Find where the given text appears and provide that cell's center as (x, y) coordinate. 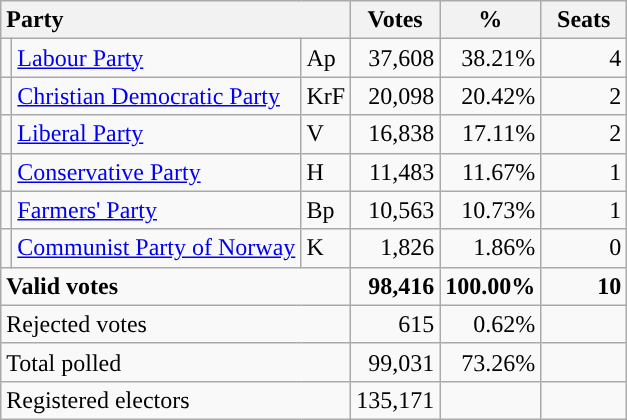
Registered electors (176, 400)
1,826 (396, 248)
10 (584, 286)
98,416 (396, 286)
615 (396, 324)
Votes (396, 20)
KrF (326, 96)
Seats (584, 20)
11.67% (490, 172)
K (326, 248)
4 (584, 58)
10.73% (490, 210)
V (326, 134)
Christian Democratic Party (156, 96)
Conservative Party (156, 172)
Labour Party (156, 58)
Communist Party of Norway (156, 248)
H (326, 172)
37,608 (396, 58)
Farmers' Party (156, 210)
Valid votes (176, 286)
1.86% (490, 248)
0 (584, 248)
Bp (326, 210)
38.21% (490, 58)
Ap (326, 58)
135,171 (396, 400)
16,838 (396, 134)
20,098 (396, 96)
10,563 (396, 210)
Rejected votes (176, 324)
73.26% (490, 362)
Liberal Party (156, 134)
100.00% (490, 286)
Party (176, 20)
% (490, 20)
99,031 (396, 362)
11,483 (396, 172)
Total polled (176, 362)
0.62% (490, 324)
17.11% (490, 134)
20.42% (490, 96)
